Pinpoint the cell where the given text exists, returning its (x, y) midpoint coordinate. 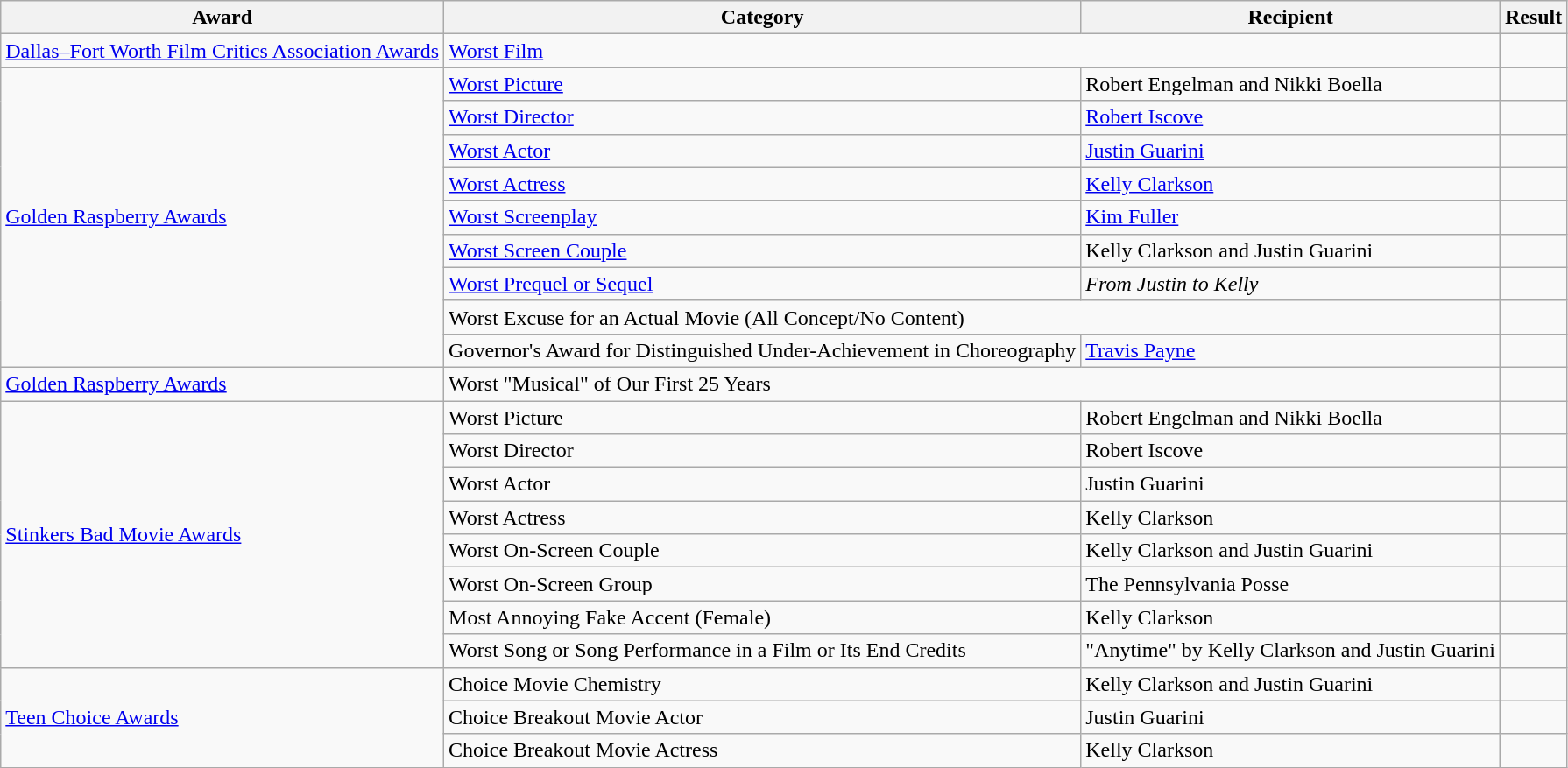
Worst "Musical" of Our First 25 Years (972, 384)
Most Annoying Fake Accent (Female) (762, 617)
Worst Excuse for an Actual Movie (All Concept/No Content) (972, 317)
Choice Breakout Movie Actress (762, 750)
Recipient (1291, 18)
Teen Choice Awards (222, 717)
Dallas–Fort Worth Film Critics Association Awards (222, 51)
Result (1533, 18)
"Anytime" by Kelly Clarkson and Justin Guarini (1291, 651)
Worst Prequel or Sequel (762, 284)
Stinkers Bad Movie Awards (222, 534)
From Justin to Kelly (1291, 284)
Choice Breakout Movie Actor (762, 717)
Worst On-Screen Group (762, 584)
Category (762, 18)
Award (222, 18)
Choice Movie Chemistry (762, 684)
The Pennsylvania Posse (1291, 584)
Governor's Award for Distinguished Under-Achievement in Choreography (762, 350)
Worst On-Screen Couple (762, 551)
Worst Song or Song Performance in a Film or Its End Credits (762, 651)
Travis Payne (1291, 350)
Worst Screen Couple (762, 250)
Kim Fuller (1291, 217)
Worst Film (972, 51)
Worst Screenplay (762, 217)
